Return the [x, y] coordinate for the center point of the cell that contains the specified text.  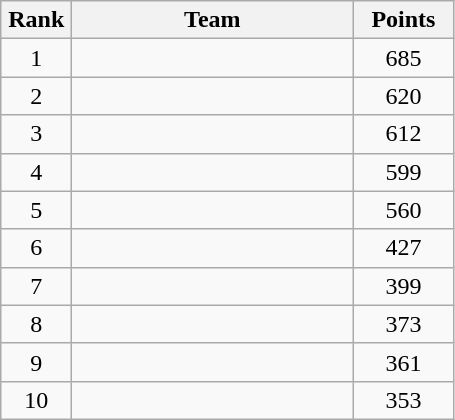
6 [36, 248]
2 [36, 96]
399 [404, 286]
1 [36, 58]
Points [404, 20]
353 [404, 400]
7 [36, 286]
3 [36, 134]
361 [404, 362]
Rank [36, 20]
599 [404, 172]
620 [404, 96]
8 [36, 324]
685 [404, 58]
4 [36, 172]
10 [36, 400]
Team [212, 20]
427 [404, 248]
9 [36, 362]
560 [404, 210]
5 [36, 210]
373 [404, 324]
612 [404, 134]
